Search for the cell housing the specified text and yield its [x, y] center coordinate. 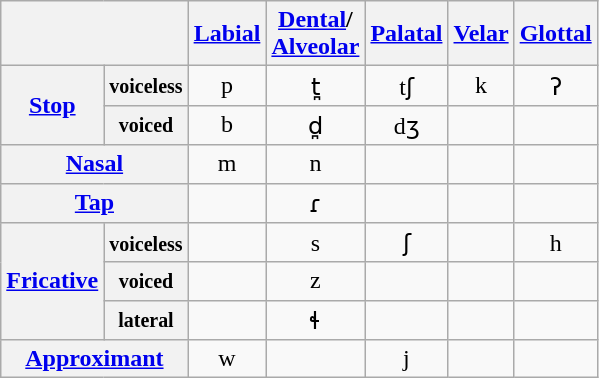
Tap [94, 203]
n [316, 164]
z [316, 281]
j [406, 359]
Glottal [556, 34]
ɬ [316, 320]
Labial [227, 34]
k [481, 86]
b [227, 125]
Dental/Alveolar [316, 34]
ɾ [316, 203]
m [227, 164]
Approximant [94, 359]
tʃ [406, 86]
w [227, 359]
ʃ [406, 243]
dʒ [406, 125]
p [227, 86]
d̪ [316, 125]
lateral [146, 320]
h [556, 243]
t̪ [316, 86]
Palatal [406, 34]
s [316, 243]
Nasal [94, 164]
ʔ [556, 86]
Stop [52, 106]
Fricative [52, 282]
Velar [481, 34]
